From the cell containing the given text, extract its center point as (X, Y) coordinate. 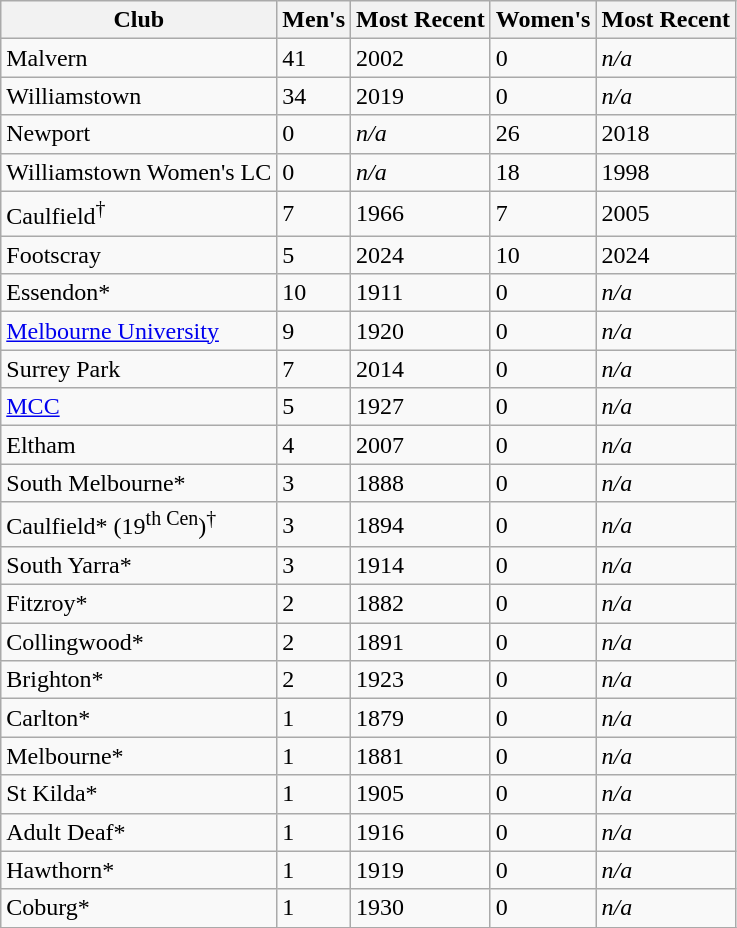
4 (314, 445)
Williamstown Women's LC (139, 172)
Hawthorn* (139, 870)
Newport (139, 134)
41 (314, 58)
MCC (139, 407)
18 (543, 172)
1966 (421, 214)
Williamstown (139, 96)
34 (314, 96)
1879 (421, 718)
2002 (421, 58)
Coburg* (139, 908)
Carlton* (139, 718)
Brighton* (139, 680)
Malvern (139, 58)
Surrey Park (139, 369)
1919 (421, 870)
2005 (666, 214)
1905 (421, 794)
1894 (421, 524)
Footscray (139, 255)
St Kilda* (139, 794)
1923 (421, 680)
2014 (421, 369)
Melbourne University (139, 331)
1911 (421, 293)
Caulfield† (139, 214)
South Yarra* (139, 566)
Caulfield* (19th Cen)† (139, 524)
1930 (421, 908)
Melbourne* (139, 756)
Club (139, 20)
2019 (421, 96)
2007 (421, 445)
Men's (314, 20)
1914 (421, 566)
Collingwood* (139, 642)
2018 (666, 134)
Eltham (139, 445)
Adult Deaf* (139, 832)
1920 (421, 331)
1888 (421, 483)
Essendon* (139, 293)
South Melbourne* (139, 483)
1891 (421, 642)
9 (314, 331)
1916 (421, 832)
1998 (666, 172)
1927 (421, 407)
Women's (543, 20)
Fitzroy* (139, 604)
26 (543, 134)
1882 (421, 604)
1881 (421, 756)
